Search for the cell housing the specified text and yield its [X, Y] center coordinate. 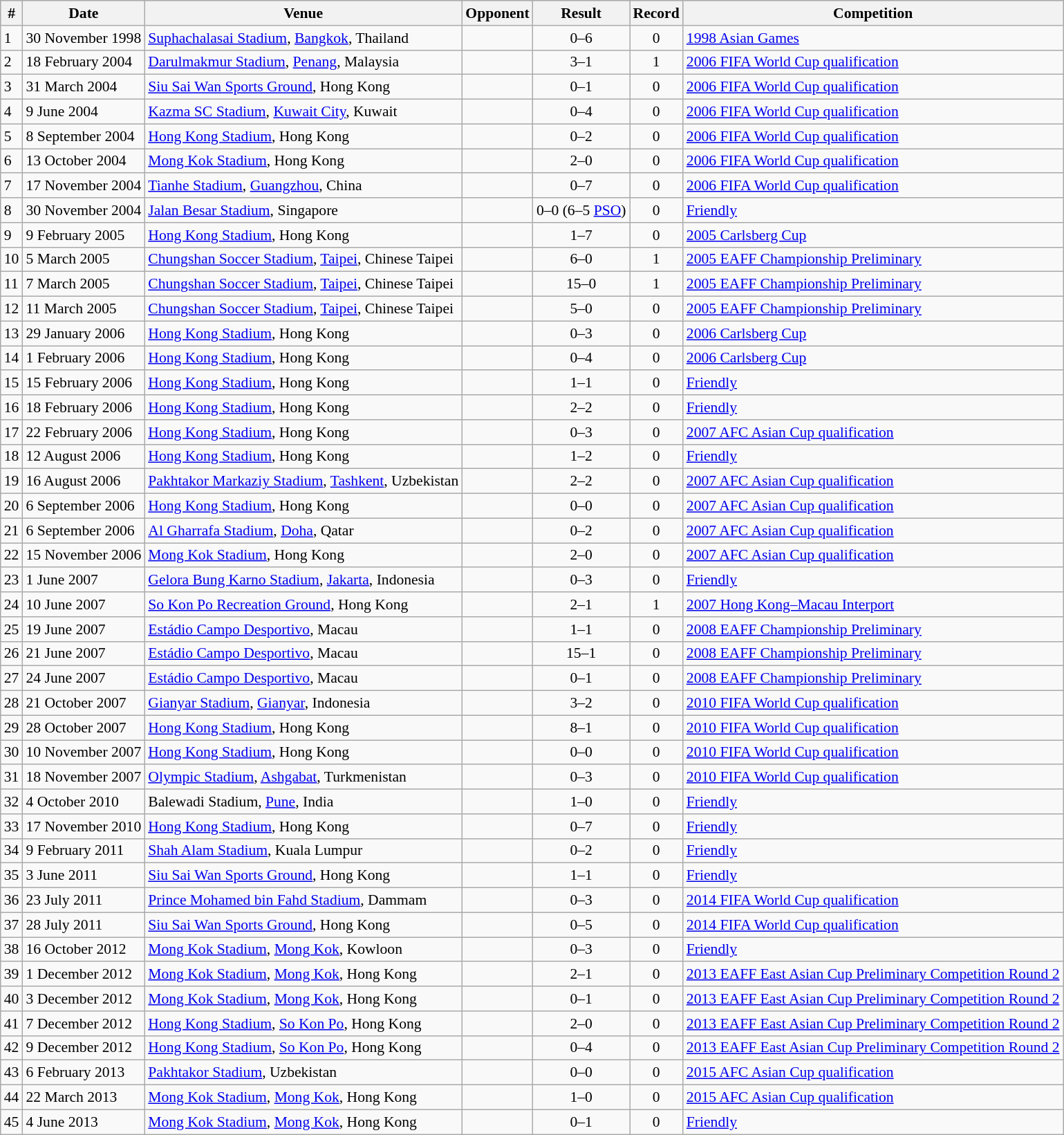
41 [12, 1024]
8 September 2004 [83, 136]
19 [12, 481]
28 [12, 703]
1–7 [581, 235]
42 [12, 1048]
9 June 2004 [83, 112]
4 June 2013 [83, 1122]
Record [655, 13]
8–1 [581, 728]
6 [12, 161]
16 August 2006 [83, 481]
9 December 2012 [83, 1048]
29 [12, 728]
23 [12, 580]
37 [12, 925]
17 November 2004 [83, 186]
45 [12, 1122]
23 July 2011 [83, 901]
28 October 2007 [83, 728]
Olympic Stadium, Ashgabat, Turkmenistan [303, 777]
0–0 (6–5 PSO) [581, 210]
11 March 2005 [83, 309]
4 October 2010 [83, 802]
Opponent [498, 13]
Gelora Bung Karno Stadium, Jakarta, Indonesia [303, 580]
7 March 2005 [83, 284]
Suphachalasai Stadium, Bangkok, Thailand [303, 38]
25 [12, 629]
22 February 2006 [83, 432]
1–2 [581, 456]
Mong Kok Stadium, Mong Kok, Kowloon [303, 950]
32 [12, 802]
36 [12, 901]
7 [12, 186]
2005 Carlsberg Cup [873, 235]
13 October 2004 [83, 161]
22 [12, 555]
Shah Alam Stadium, Kuala Lumpur [303, 851]
15 November 2006 [83, 555]
34 [12, 851]
40 [12, 999]
Prince Mohamed bin Fahd Stadium, Dammam [303, 901]
28 July 2011 [83, 925]
18 [12, 456]
15 [12, 383]
3–1 [581, 62]
5–0 [581, 309]
16 [12, 407]
8 [12, 210]
21 June 2007 [83, 654]
16 October 2012 [83, 950]
3 [12, 87]
44 [12, 1098]
So Kon Po Recreation Ground, Hong Kong [303, 605]
31 March 2004 [83, 87]
39 [12, 975]
30 November 1998 [83, 38]
33 [12, 827]
6–0 [581, 259]
Result [581, 13]
43 [12, 1073]
Tianhe Stadium, Guangzhou, China [303, 186]
6 February 2013 [83, 1073]
Gianyar Stadium, Gianyar, Indonesia [303, 703]
22 March 2013 [83, 1098]
31 [12, 777]
26 [12, 654]
3–2 [581, 703]
1 June 2007 [83, 580]
30 [12, 753]
29 January 2006 [83, 333]
19 June 2007 [83, 629]
24 June 2007 [83, 679]
27 [12, 679]
Pakhtakor Stadium, Uzbekistan [303, 1073]
10 November 2007 [83, 753]
9 February 2005 [83, 235]
15–0 [581, 284]
2007 Hong Kong–Macau Interport [873, 605]
12 [12, 309]
9 [12, 235]
3 December 2012 [83, 999]
Pakhtakor Markaziy Stadium, Tashkent, Uzbekistan [303, 481]
2 [12, 62]
20 [12, 506]
10 [12, 259]
1998 Asian Games [873, 38]
12 August 2006 [83, 456]
# [12, 13]
Venue [303, 13]
1 December 2012 [83, 975]
15 February 2006 [83, 383]
18 February 2004 [83, 62]
21 [12, 530]
Competition [873, 13]
17 [12, 432]
9 February 2011 [83, 851]
21 October 2007 [83, 703]
Al Gharrafa Stadium, Doha, Qatar [303, 530]
Jalan Besar Stadium, Singapore [303, 210]
5 [12, 136]
4 [12, 112]
35 [12, 876]
38 [12, 950]
3 June 2011 [83, 876]
Balewadi Stadium, Pune, India [303, 802]
Date [83, 13]
14 [12, 358]
Kazma SC Stadium, Kuwait City, Kuwait [303, 112]
13 [12, 333]
18 February 2006 [83, 407]
5 March 2005 [83, 259]
0–5 [581, 925]
0–6 [581, 38]
1 February 2006 [83, 358]
Darulmakmur Stadium, Penang, Malaysia [303, 62]
17 November 2010 [83, 827]
7 December 2012 [83, 1024]
18 November 2007 [83, 777]
24 [12, 605]
10 June 2007 [83, 605]
30 November 2004 [83, 210]
15–1 [581, 654]
11 [12, 284]
